Extract the (x, y) coordinate from the center of the cell holding the provided text.  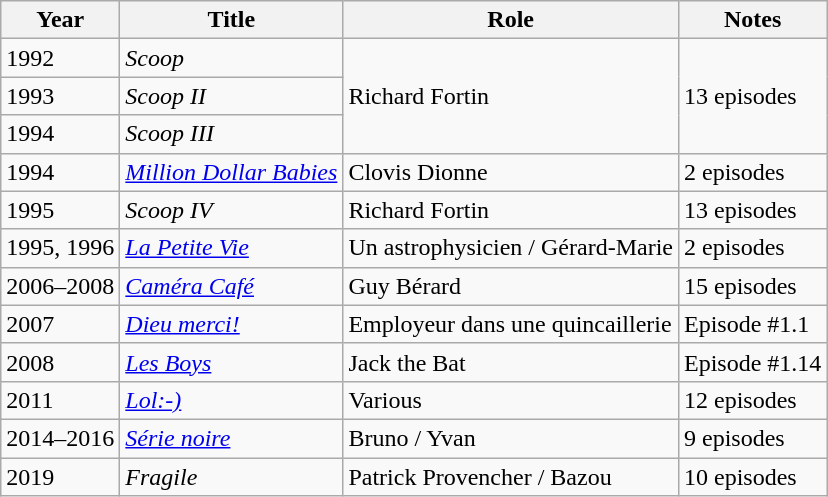
Clovis Dionne (511, 172)
Notes (752, 20)
Year (60, 20)
Patrick Provencher / Bazou (511, 477)
Jack the Bat (511, 362)
2019 (60, 477)
Caméra Café (232, 286)
15 episodes (752, 286)
2014–2016 (60, 438)
1992 (60, 58)
2006–2008 (60, 286)
Bruno / Yvan (511, 438)
2011 (60, 400)
Scoop IV (232, 210)
Episode #1.1 (752, 324)
2007 (60, 324)
Role (511, 20)
1995, 1996 (60, 248)
9 episodes (752, 438)
Lol:-) (232, 400)
Various (511, 400)
1995 (60, 210)
Scoop II (232, 96)
Série noire (232, 438)
Guy Bérard (511, 286)
Million Dollar Babies (232, 172)
12 episodes (752, 400)
Dieu merci! (232, 324)
Title (232, 20)
Un astrophysicien / Gérard-Marie (511, 248)
Les Boys (232, 362)
1993 (60, 96)
Employeur dans une quincaillerie (511, 324)
2008 (60, 362)
Scoop (232, 58)
Fragile (232, 477)
Scoop III (232, 134)
10 episodes (752, 477)
La Petite Vie (232, 248)
Episode #1.14 (752, 362)
